Output the (x, y) coordinate of the center of the cell containing the given text.  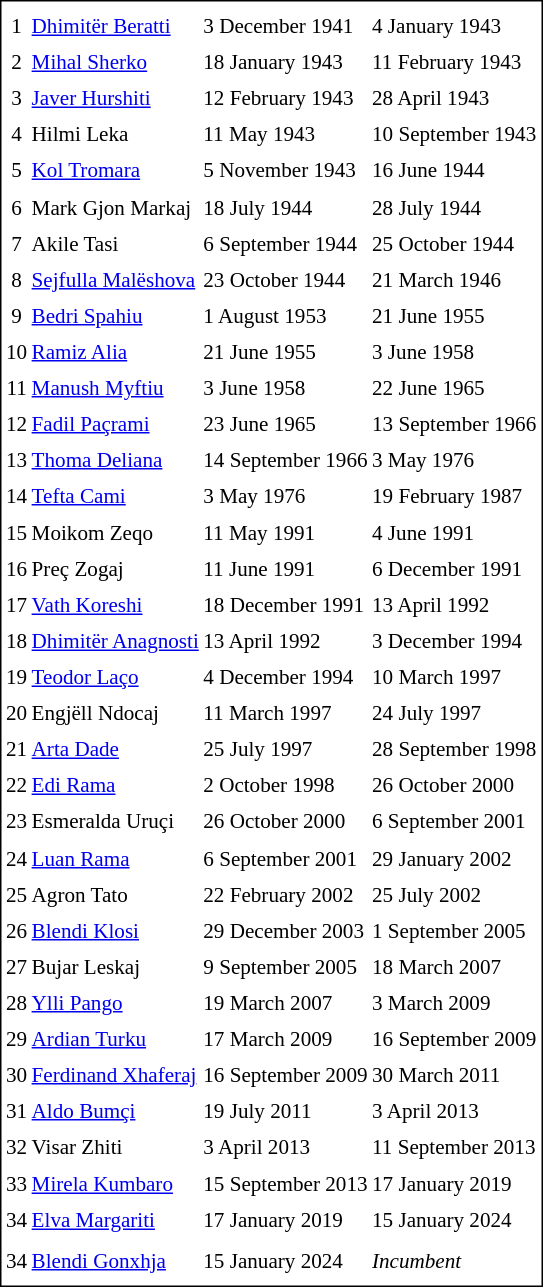
4 December 1994 (285, 677)
22 June 1965 (454, 388)
19 July 2011 (285, 1111)
28 July 1944 (454, 207)
15 September 2013 (285, 1184)
17 March 2009 (285, 1039)
11 May 1991 (285, 533)
25 July 2002 (454, 894)
21 (16, 750)
Arta Dade (116, 750)
Blendi Gonxhja (116, 1261)
Mirela Kumbaro (116, 1184)
Moikom Zeqo (116, 533)
16 (16, 569)
11 (16, 388)
4 January 1943 (454, 26)
Ylli Pango (116, 1003)
10 March 1997 (454, 677)
18 (16, 641)
23 June 1965 (285, 424)
18 March 2007 (454, 967)
30 (16, 1075)
Bujar Leskaj (116, 967)
13 September 1966 (454, 424)
Aldo Bumçi (116, 1111)
Luan Rama (116, 858)
Teodor Laço (116, 677)
24 (16, 858)
Dhimitër Beratti (116, 26)
21 March 1946 (454, 280)
Hilmi Leka (116, 135)
11 September 2013 (454, 1148)
4 (16, 135)
5 November 1943 (285, 171)
1 August 1953 (285, 316)
19 March 2007 (285, 1003)
Blendi Klosi (116, 931)
6 December 1991 (454, 569)
9 (16, 316)
32 (16, 1148)
Mihal Sherko (116, 63)
3 December 1941 (285, 26)
3 (16, 99)
Ramiz Alia (116, 352)
Ferdinand Xhaferaj (116, 1075)
Vath Koreshi (116, 605)
22 (16, 786)
2 October 1998 (285, 786)
25 July 1997 (285, 750)
15 (16, 533)
10 September 1943 (454, 135)
23 (16, 822)
2 (16, 63)
Edi Rama (116, 786)
33 (16, 1184)
25 October 1944 (454, 243)
29 December 2003 (285, 931)
18 January 1943 (285, 63)
13 (16, 460)
Akile Tasi (116, 243)
11 February 1943 (454, 63)
30 March 2011 (454, 1075)
5 (16, 171)
Tefta Cami (116, 497)
12 February 1943 (285, 99)
Sejfulla Malëshova (116, 280)
29 January 2002 (454, 858)
7 (16, 243)
27 (16, 967)
24 July 1997 (454, 714)
26 (16, 931)
29 (16, 1039)
4 June 1991 (454, 533)
25 (16, 894)
14 (16, 497)
11 March 1997 (285, 714)
20 (16, 714)
Elva Margariti (116, 1220)
1 September 2005 (454, 931)
3 March 2009 (454, 1003)
1 (16, 26)
16 June 1944 (454, 171)
19 (16, 677)
6 (16, 207)
8 (16, 280)
31 (16, 1111)
Dhimitër Anagnosti (116, 641)
Mark Gjon Markaj (116, 207)
9 September 2005 (285, 967)
17 (16, 605)
19 February 1987 (454, 497)
Bedri Spahiu (116, 316)
Thoma Deliana (116, 460)
Agron Tato (116, 894)
18 July 1944 (285, 207)
12 (16, 424)
Ardian Turku (116, 1039)
28 September 1998 (454, 750)
14 September 1966 (285, 460)
11 May 1943 (285, 135)
10 (16, 352)
Manush Myftiu (116, 388)
23 October 1944 (285, 280)
3 December 1994 (454, 641)
Engjëll Ndocaj (116, 714)
28 (16, 1003)
Incumbent (454, 1261)
Visar Zhiti (116, 1148)
11 June 1991 (285, 569)
Esmeralda Uruçi (116, 822)
22 February 2002 (285, 894)
6 September 1944 (285, 243)
28 April 1943 (454, 99)
Preç Zogaj (116, 569)
Fadil Paçrami (116, 424)
Javer Hurshiti (116, 99)
Kol Tromara (116, 171)
18 December 1991 (285, 605)
